Output the (X, Y) coordinate of the center of the cell containing the given text.  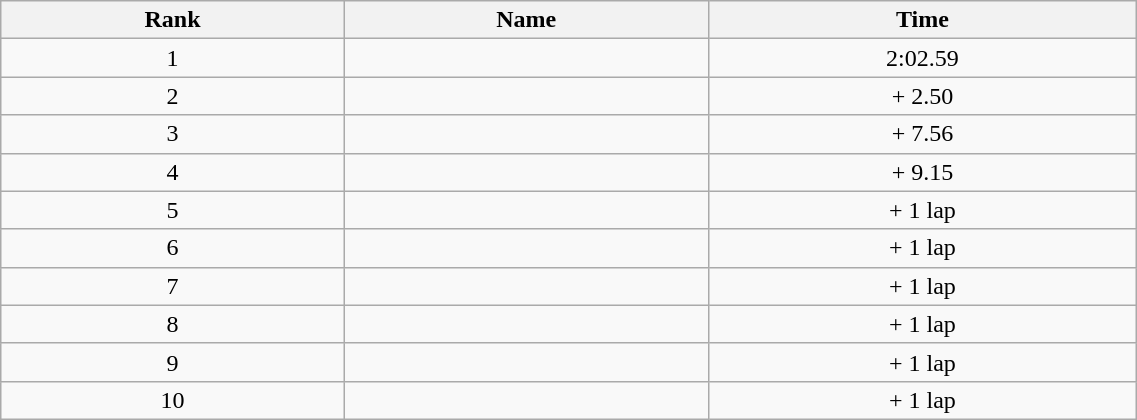
Rank (173, 20)
+ 9.15 (922, 172)
2:02.59 (922, 58)
3 (173, 134)
7 (173, 286)
+ 2.50 (922, 96)
1 (173, 58)
4 (173, 172)
10 (173, 400)
5 (173, 210)
9 (173, 362)
2 (173, 96)
Name (526, 20)
6 (173, 248)
+ 7.56 (922, 134)
Time (922, 20)
8 (173, 324)
